Pinpoint the cell where the given text exists, returning its (X, Y) midpoint coordinate. 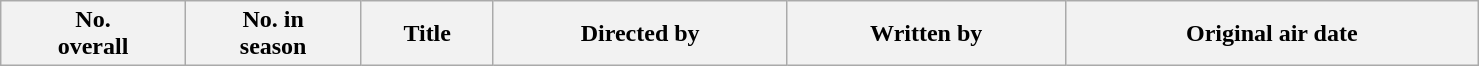
No.overall (94, 34)
Original air date (1272, 34)
Title (427, 34)
No. inseason (273, 34)
Directed by (640, 34)
Written by (926, 34)
